Find where the given text appears and provide that cell's center as (X, Y) coordinate. 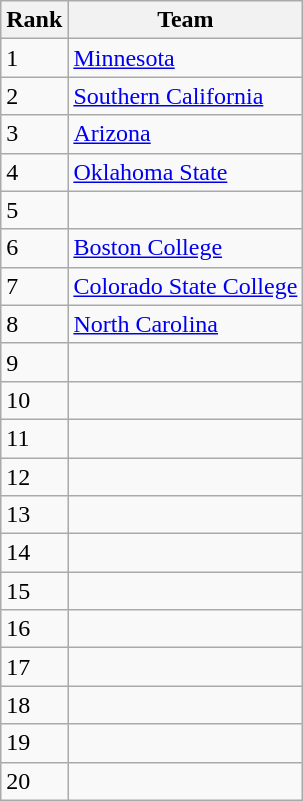
Oklahoma State (186, 172)
17 (34, 667)
Arizona (186, 134)
20 (34, 781)
4 (34, 172)
13 (34, 515)
19 (34, 743)
9 (34, 362)
14 (34, 553)
10 (34, 400)
7 (34, 286)
North Carolina (186, 324)
1 (34, 58)
Boston College (186, 248)
15 (34, 591)
3 (34, 134)
Team (186, 20)
11 (34, 438)
Colorado State College (186, 286)
Minnesota (186, 58)
16 (34, 629)
Rank (34, 20)
8 (34, 324)
5 (34, 210)
18 (34, 705)
6 (34, 248)
2 (34, 96)
12 (34, 477)
Southern California (186, 96)
